Scan for the cell matching the given text and deliver its [X, Y] coordinate at center. 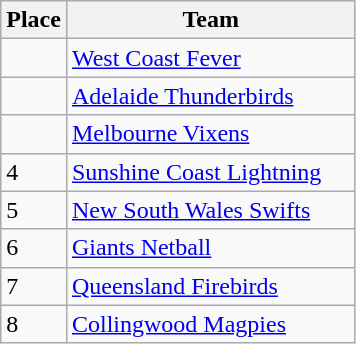
Queensland Firebirds [210, 286]
8 [34, 324]
Sunshine Coast Lightning [210, 172]
Collingwood Magpies [210, 324]
Place [34, 20]
Melbourne Vixens [210, 134]
4 [34, 172]
5 [34, 210]
West Coast Fever [210, 58]
New South Wales Swifts [210, 210]
Giants Netball [210, 248]
Adelaide Thunderbirds [210, 96]
Team [210, 20]
7 [34, 286]
6 [34, 248]
